Locate the cell with the specified text and output its [X, Y] center coordinate. 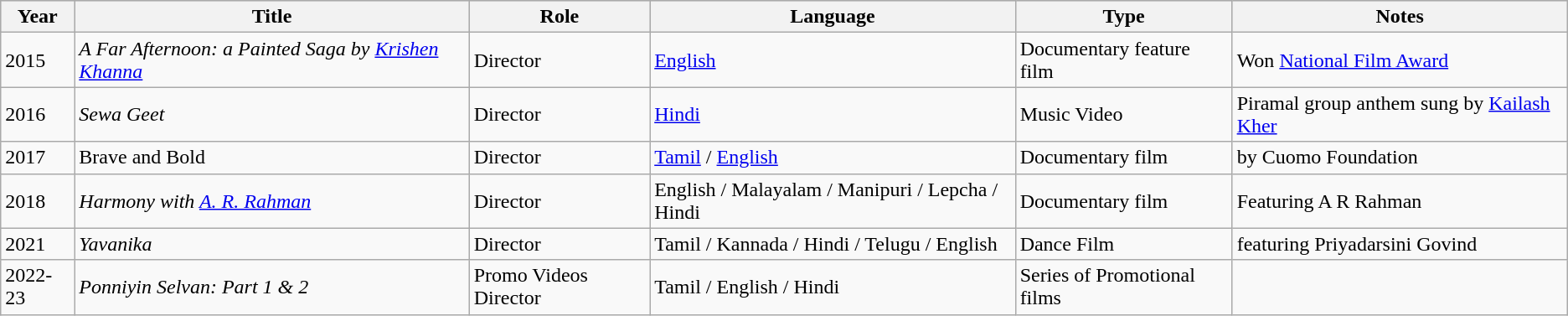
Documentary feature film [1124, 60]
Hindi [833, 114]
Piramal group anthem sung by Kailash Kher [1400, 114]
Year [38, 17]
Tamil / Kannada / Hindi / Telugu / English [833, 244]
2021 [38, 244]
Role [560, 17]
Promo Videos Director [560, 287]
Dance Film [1124, 244]
Tamil / English [833, 158]
Language [833, 17]
2022-23 [38, 287]
2017 [38, 158]
Series of Promotional films [1124, 287]
Type [1124, 17]
Ponniyin Selvan: Part 1 & 2 [271, 287]
2016 [38, 114]
Sewa Geet [271, 114]
2018 [38, 201]
English / Malayalam / Manipuri / Lepcha / Hindi [833, 201]
English [833, 60]
featuring Priyadarsini Govind [1400, 244]
A Far Afternoon: a Painted Saga by Krishen Khanna [271, 60]
Yavanika [271, 244]
Notes [1400, 17]
Won National Film Award [1400, 60]
Music Video [1124, 114]
Featuring A R Rahman [1400, 201]
by Cuomo Foundation [1400, 158]
Tamil / English / Hindi [833, 287]
Title [271, 17]
Harmony with A. R. Rahman [271, 201]
2015 [38, 60]
Brave and Bold [271, 158]
